Detect which cell encompasses the target text, then output its (x, y) center coordinate. 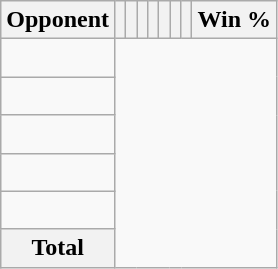
Opponent (58, 20)
Win % (234, 20)
Total (58, 248)
